From the cell containing the given text, extract its center point as (x, y) coordinate. 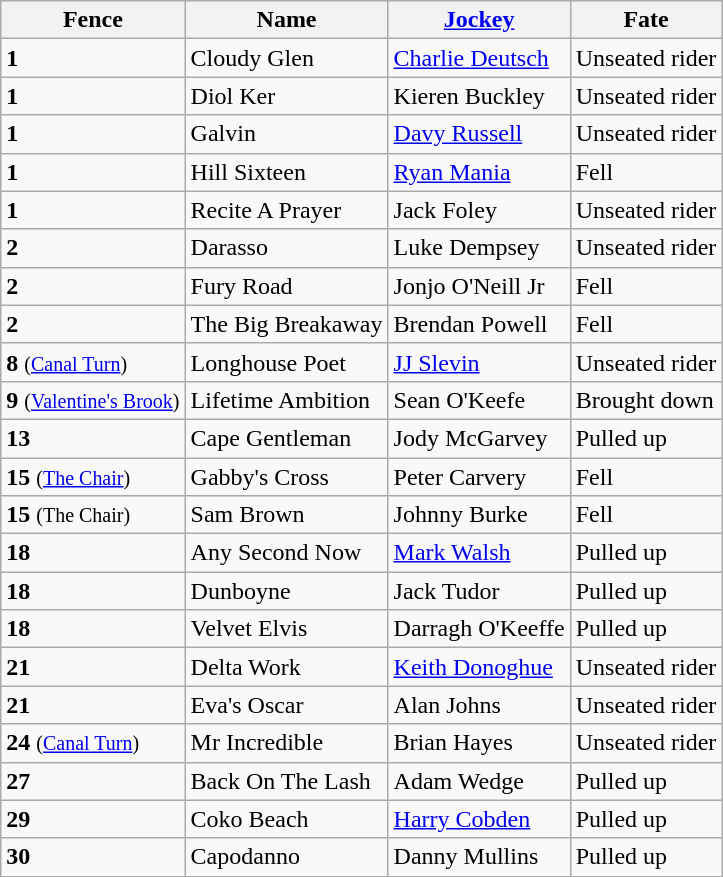
Coko Beach (286, 819)
Brought down (646, 400)
Any Second Now (286, 553)
Jody McGarvey (479, 438)
Fence (93, 20)
Diol Ker (286, 96)
Capodanno (286, 857)
8 (Canal Turn) (93, 362)
Mr Incredible (286, 743)
Recite A Prayer (286, 210)
13 (93, 438)
Jack Tudor (479, 591)
Hill Sixteen (286, 172)
Luke Dempsey (479, 248)
Eva's Oscar (286, 705)
Danny Mullins (479, 857)
Sean O'Keefe (479, 400)
24 (Canal Turn) (93, 743)
Jack Foley (479, 210)
Sam Brown (286, 515)
Ryan Mania (479, 172)
Fury Road (286, 286)
Lifetime Ambition (286, 400)
The Big Breakaway (286, 324)
Delta Work (286, 667)
Jockey (479, 20)
Keith Donoghue (479, 667)
JJ Slevin (479, 362)
Peter Carvery (479, 477)
Back On The Lash (286, 781)
27 (93, 781)
Harry Cobden (479, 819)
29 (93, 819)
Brian Hayes (479, 743)
Davy Russell (479, 134)
Gabby's Cross (286, 477)
Johnny Burke (479, 515)
Galvin (286, 134)
Cape Gentleman (286, 438)
Longhouse Poet (286, 362)
Darasso (286, 248)
Cloudy Glen (286, 58)
Name (286, 20)
Fate (646, 20)
Adam Wedge (479, 781)
Brendan Powell (479, 324)
9 (Valentine's Brook) (93, 400)
Velvet Elvis (286, 629)
Kieren Buckley (479, 96)
Alan Johns (479, 705)
Mark Walsh (479, 553)
Dunboyne (286, 591)
30 (93, 857)
Charlie Deutsch (479, 58)
Jonjo O'Neill Jr (479, 286)
Darragh O'Keeffe (479, 629)
